Search for the cell housing the specified text and yield its (x, y) center coordinate. 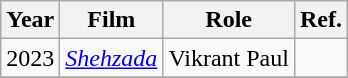
Ref. (320, 20)
Role (229, 20)
Shehzada (112, 58)
Vikrant Paul (229, 58)
Film (112, 20)
Year (30, 20)
2023 (30, 58)
